Find where the given text appears and provide that cell's center as (x, y) coordinate. 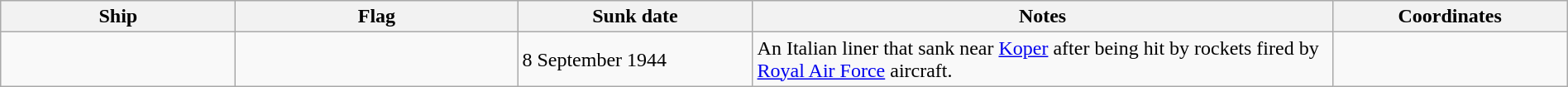
Sunk date (635, 17)
Ship (118, 17)
8 September 1944 (635, 60)
An Italian liner that sank near Koper after being hit by rockets fired by Royal Air Force aircraft. (1042, 60)
Notes (1042, 17)
Flag (377, 17)
Coordinates (1450, 17)
